Output the (X, Y) coordinate of the center of the cell containing the given text.  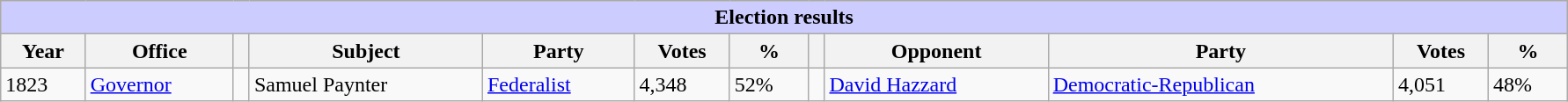
David Hazzard (936, 84)
Governor (159, 84)
1823 (43, 84)
48% (1528, 84)
Democratic-Republican (1220, 84)
Office (159, 51)
Opponent (936, 51)
Samuel Paynter (366, 84)
Election results (785, 18)
Year (43, 51)
52% (769, 84)
4,051 (1440, 84)
Subject (366, 51)
Federalist (558, 84)
4,348 (682, 84)
